Identify which cell holds the provided text, then report its (X, Y) central coordinate. 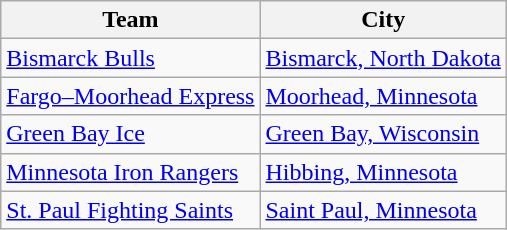
Green Bay Ice (130, 134)
Bismarck Bulls (130, 58)
Moorhead, Minnesota (383, 96)
Saint Paul, Minnesota (383, 210)
Bismarck, North Dakota (383, 58)
Team (130, 20)
St. Paul Fighting Saints (130, 210)
City (383, 20)
Green Bay, Wisconsin (383, 134)
Hibbing, Minnesota (383, 172)
Minnesota Iron Rangers (130, 172)
Fargo–Moorhead Express (130, 96)
